Provide the [X, Y] coordinate of the cell's center where the given text is located.  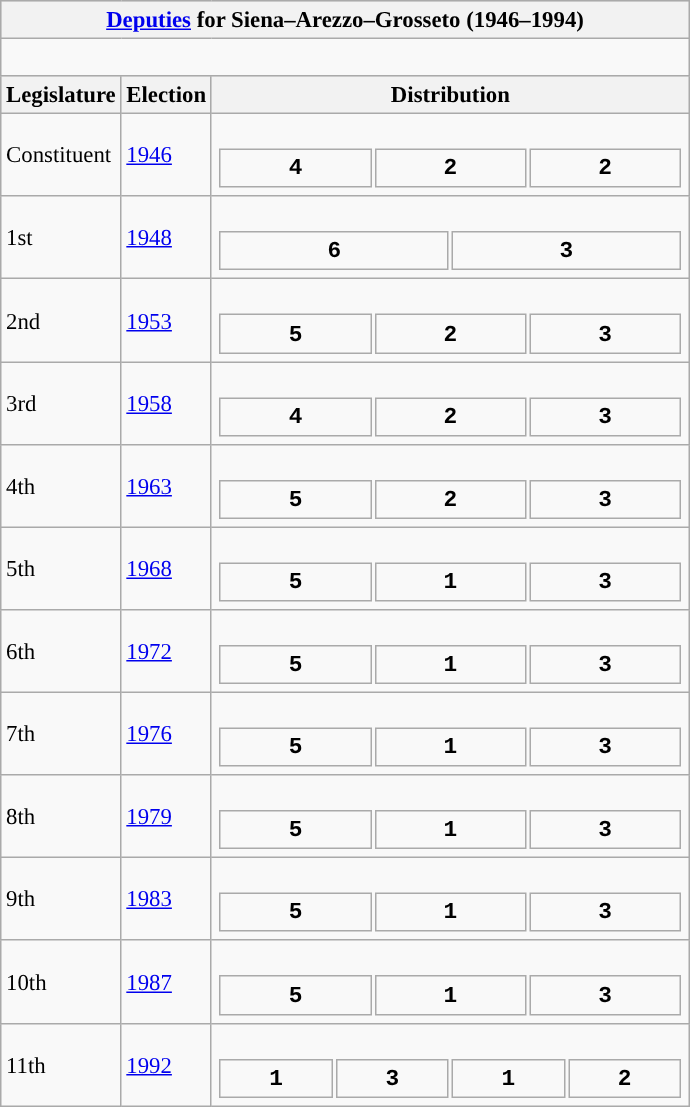
1979 [166, 816]
6 [334, 252]
Constituent [61, 156]
1958 [166, 404]
4 2 2 [450, 156]
1 3 1 2 [450, 1064]
8th [61, 816]
1st [61, 238]
11th [61, 1064]
2nd [61, 320]
1987 [166, 982]
Election [166, 95]
6th [61, 652]
4th [61, 486]
Legislature [61, 95]
7th [61, 734]
3rd [61, 404]
6 3 [450, 238]
10th [61, 982]
Distribution [450, 95]
Deputies for Siena–Arezzo–Grosseto (1946–1994) [346, 20]
1946 [166, 156]
4 2 3 [450, 404]
9th [61, 900]
1976 [166, 734]
5th [61, 568]
1968 [166, 568]
1948 [166, 238]
1953 [166, 320]
1983 [166, 900]
1992 [166, 1064]
1972 [166, 652]
1963 [166, 486]
